Detect which cell encompasses the target text, then output its (X, Y) center coordinate. 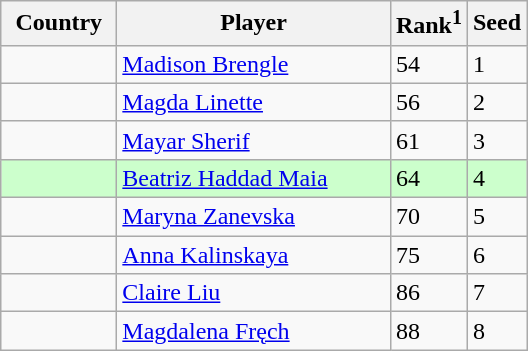
2 (496, 102)
Claire Liu (254, 293)
61 (428, 140)
Magdalena Fręch (254, 331)
1 (496, 64)
Anna Kalinskaya (254, 255)
Maryna Zanevska (254, 217)
Player (254, 24)
75 (428, 255)
4 (496, 178)
Beatriz Haddad Maia (254, 178)
Mayar Sherif (254, 140)
Magda Linette (254, 102)
64 (428, 178)
7 (496, 293)
3 (496, 140)
5 (496, 217)
Rank1 (428, 24)
88 (428, 331)
Madison Brengle (254, 64)
Country (59, 24)
6 (496, 255)
70 (428, 217)
54 (428, 64)
8 (496, 331)
86 (428, 293)
Seed (496, 24)
56 (428, 102)
